Return (x, y) of the center of cell containing provided text 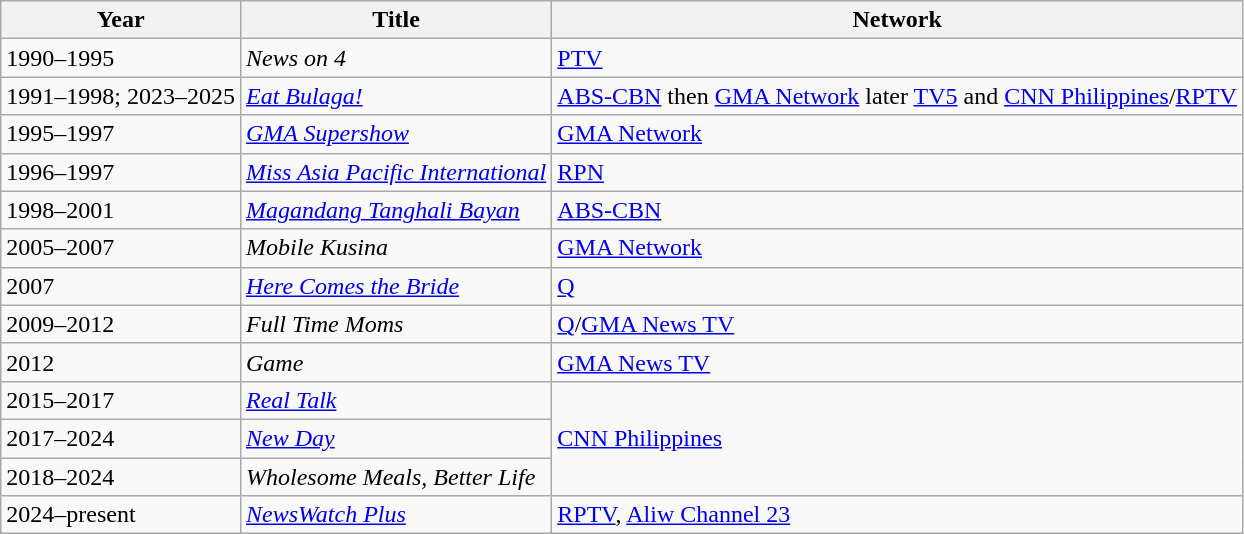
NewsWatch Plus (396, 515)
Real Talk (396, 400)
New Day (396, 438)
2012 (121, 362)
2018–2024 (121, 477)
1998–2001 (121, 210)
Title (396, 20)
2015–2017 (121, 400)
GMA Supershow (396, 134)
GMA News TV (898, 362)
Magandang Tanghali Bayan (396, 210)
Year (121, 20)
RPTV, Aliw Channel 23 (898, 515)
ABS-CBN (898, 210)
Network (898, 20)
CNN Philippines (898, 438)
Mobile Kusina (396, 248)
Eat Bulaga! (396, 96)
1990–1995 (121, 58)
RPN (898, 172)
2024–present (121, 515)
2007 (121, 286)
Wholesome Meals, Better Life (396, 477)
PTV (898, 58)
Here Comes the Bride (396, 286)
News on 4 (396, 58)
ABS-CBN then GMA Network later TV5 and CNN Philippines/RPTV (898, 96)
Q/GMA News TV (898, 324)
Game (396, 362)
2005–2007 (121, 248)
2009–2012 (121, 324)
Q (898, 286)
1995–1997 (121, 134)
Full Time Moms (396, 324)
2017–2024 (121, 438)
1991–1998; 2023–2025 (121, 96)
1996–1997 (121, 172)
Miss Asia Pacific International (396, 172)
